Return (x, y) of the center of cell containing provided text 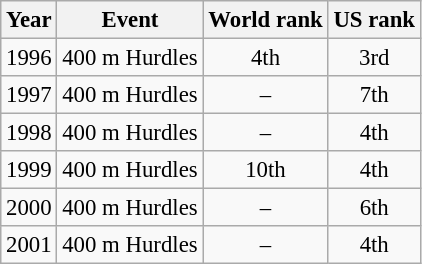
3rd (374, 58)
Year (29, 20)
2001 (29, 245)
7th (374, 95)
World rank (266, 20)
Event (130, 20)
2000 (29, 208)
1999 (29, 170)
1996 (29, 58)
1997 (29, 95)
10th (266, 170)
US rank (374, 20)
1998 (29, 133)
6th (374, 208)
